Provide the [x, y] coordinate of the cell's center where the given text is located.  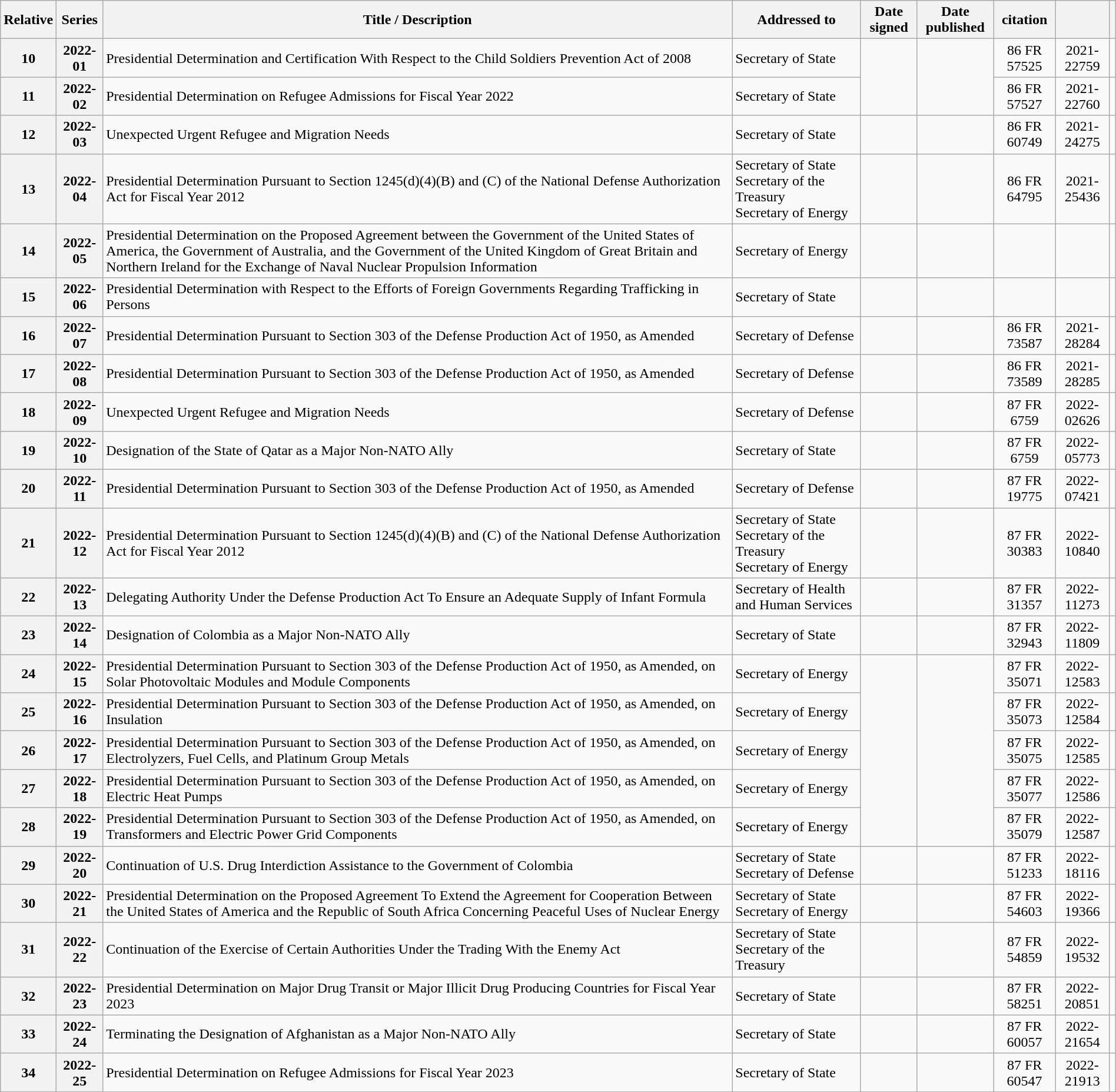
2022-19532 [1082, 950]
86 FR 57525 [1024, 58]
14 [28, 251]
Secretary of StateSecretary of the Treasury [797, 950]
2022-12583 [1082, 673]
Continuation of the Exercise of Certain Authorities Under the Trading With the Enemy Act [418, 950]
87 FR 35075 [1024, 750]
87 FR 32943 [1024, 636]
28 [28, 827]
2022-23 [80, 996]
21 [28, 543]
87 FR 51233 [1024, 865]
2021-24275 [1082, 134]
Presidential Determination and Certification With Respect to the Child Soldiers Prevention Act of 2008 [418, 58]
2022-09 [80, 412]
2022-18116 [1082, 865]
2022-07 [80, 336]
87 FR 60057 [1024, 1034]
2022-19 [80, 827]
2021-22759 [1082, 58]
15 [28, 297]
2022-05773 [1082, 450]
Secretary of Health and Human Services [797, 597]
2022-13 [80, 597]
87 FR 54859 [1024, 950]
87 FR 35073 [1024, 712]
33 [28, 1034]
Designation of Colombia as a Major Non-NATO Ally [418, 636]
Presidential Determination Pursuant to Section 303 of the Defense Production Act of 1950, as Amended, on Electric Heat Pumps [418, 789]
18 [28, 412]
86 FR 73589 [1024, 373]
25 [28, 712]
2022-24 [80, 1034]
2022-18 [80, 789]
32 [28, 996]
17 [28, 373]
87 FR 19775 [1024, 489]
Title / Description [418, 20]
23 [28, 636]
20 [28, 489]
2022-11 [80, 489]
Presidential Determination with Respect to the Efforts of Foreign Governments Regarding Trafficking in Persons [418, 297]
Presidential Determination Pursuant to Section 303 of the Defense Production Act of 1950, as Amended, on Insulation [418, 712]
10 [28, 58]
2022-07421 [1082, 489]
Secretary of StateSecretary of Energy [797, 903]
Series [80, 20]
2022-10840 [1082, 543]
2021-25436 [1082, 188]
2021-22760 [1082, 97]
2022-10 [80, 450]
86 FR 57527 [1024, 97]
citation [1024, 20]
2022-19366 [1082, 903]
Terminating the Designation of Afghanistan as a Major Non-NATO Ally [418, 1034]
2022-21913 [1082, 1073]
2022-12587 [1082, 827]
29 [28, 865]
34 [28, 1073]
2022-04 [80, 188]
Presidential Determination on Major Drug Transit or Major Illicit Drug Producing Countries for Fiscal Year 2023 [418, 996]
2021-28285 [1082, 373]
Continuation of U.S. Drug Interdiction Assistance to the Government of Colombia [418, 865]
Presidential Determination on Refugee Admissions for Fiscal Year 2023 [418, 1073]
2022-01 [80, 58]
2022-11809 [1082, 636]
2022-22 [80, 950]
2022-16 [80, 712]
13 [28, 188]
87 FR 30383 [1024, 543]
2022-12584 [1082, 712]
16 [28, 336]
87 FR 58251 [1024, 996]
2022-05 [80, 251]
22 [28, 597]
2022-15 [80, 673]
Secretary of StateSecretary of Defense [797, 865]
87 FR 60547 [1024, 1073]
2022-12585 [1082, 750]
86 FR 64795 [1024, 188]
87 FR 35077 [1024, 789]
2022-03 [80, 134]
2022-02626 [1082, 412]
2022-02 [80, 97]
Designation of the State of Qatar as a Major Non-NATO Ally [418, 450]
2022-21 [80, 903]
Addressed to [797, 20]
27 [28, 789]
19 [28, 450]
2022-20851 [1082, 996]
2022-25 [80, 1073]
87 FR 54603 [1024, 903]
2022-14 [80, 636]
2022-17 [80, 750]
2022-21654 [1082, 1034]
87 FR 31357 [1024, 597]
87 FR 35079 [1024, 827]
31 [28, 950]
Delegating Authority Under the Defense Production Act To Ensure an Adequate Supply of Infant Formula [418, 597]
2022-12 [80, 543]
2022-20 [80, 865]
2022-06 [80, 297]
86 FR 60749 [1024, 134]
24 [28, 673]
11 [28, 97]
26 [28, 750]
2022-08 [80, 373]
86 FR 73587 [1024, 336]
2021-28284 [1082, 336]
30 [28, 903]
Date signed [889, 20]
Date published [955, 20]
2022-12586 [1082, 789]
Relative [28, 20]
Presidential Determination on Refugee Admissions for Fiscal Year 2022 [418, 97]
12 [28, 134]
2022-11273 [1082, 597]
87 FR 35071 [1024, 673]
